Pinpoint the cell where the given text exists, returning its (X, Y) midpoint coordinate. 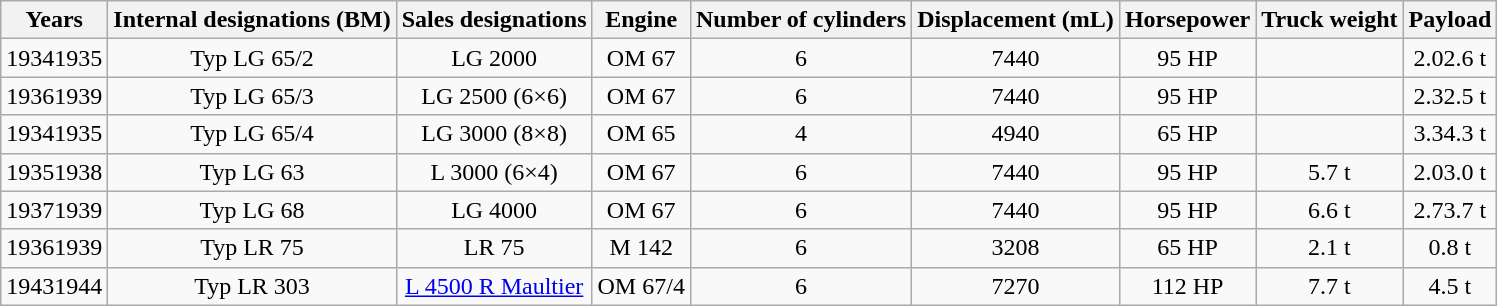
5.7 t (1330, 172)
LG 2500 (6×6) (494, 96)
2.03.0 t (1450, 172)
4940 (1016, 134)
Typ LG 65/3 (252, 96)
Typ LR 75 (252, 248)
4.5 t (1450, 286)
Sales designations (494, 20)
LG 2000 (494, 58)
Typ LG 65/2 (252, 58)
Internal designations (BM) (252, 20)
Truck weight (1330, 20)
7270 (1016, 286)
Typ LG 63 (252, 172)
19431944 (54, 286)
L 4500 R Maultier (494, 286)
Displacement (mL) (1016, 20)
LG 3000 (8×8) (494, 134)
L 3000 (6×4) (494, 172)
Typ LG 68 (252, 210)
0.8 t (1450, 248)
3208 (1016, 248)
19351938 (54, 172)
6.6 t (1330, 210)
2.02.6 t (1450, 58)
Engine (641, 20)
Payload (1450, 20)
19371939 (54, 210)
OM 67/4 (641, 286)
2.32.5 t (1450, 96)
2.73.7 t (1450, 210)
LR 75 (494, 248)
Years (54, 20)
4 (800, 134)
Number of cylinders (800, 20)
OM 65 (641, 134)
LG 4000 (494, 210)
3.34.3 t (1450, 134)
M 142 (641, 248)
2.1 t (1330, 248)
Typ LG 65/4 (252, 134)
Typ LR 303 (252, 286)
Horsepower (1187, 20)
7.7 t (1330, 286)
112 HP (1187, 286)
